Identify which cell holds the provided text, then report its [x, y] central coordinate. 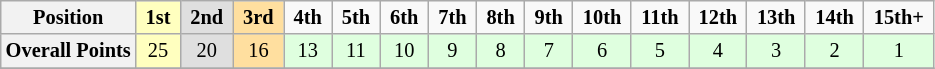
14th [834, 17]
Overall Points [68, 51]
13 [308, 51]
2nd [206, 17]
9th [549, 17]
2 [834, 51]
4 [718, 51]
11 [356, 51]
25 [158, 51]
5 [660, 51]
16 [258, 51]
7th [452, 17]
8th [500, 17]
11th [660, 17]
13th [776, 17]
8 [500, 51]
7 [549, 51]
9 [452, 51]
10 [404, 51]
3rd [258, 17]
6th [404, 17]
12th [718, 17]
4th [308, 17]
1st [158, 17]
15th+ [899, 17]
1 [899, 51]
10th [602, 17]
Position [68, 17]
3 [776, 51]
20 [206, 51]
6 [602, 51]
5th [356, 17]
